Identify which cell holds the provided text, then report its [X, Y] central coordinate. 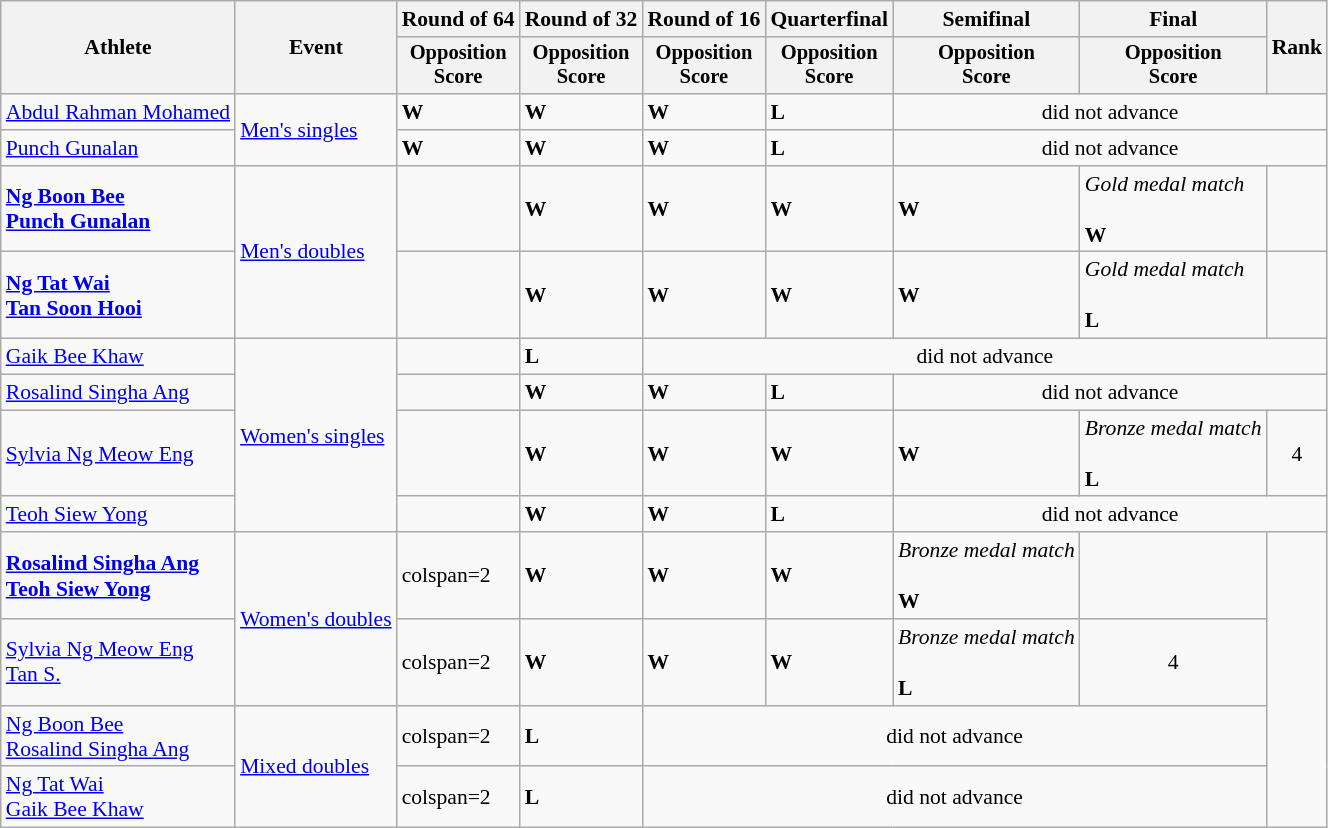
Round of 64 [458, 19]
Ng Boon BeePunch Gunalan [118, 210]
Rank [1298, 48]
Bronze medal matchW [986, 576]
Women's doubles [316, 618]
Quarterfinal [829, 19]
Rosalind Singha AngTeoh Siew Yong [118, 576]
Gold medal matchL [1174, 296]
Rosalind Singha Ang [118, 393]
Men's singles [316, 130]
Punch Gunalan [118, 148]
Ng Tat WaiTan Soon Hooi [118, 296]
Sylvia Ng Meow Eng [118, 454]
Ng Tat WaiGaik Bee Khaw [118, 798]
Teoh Siew Yong [118, 515]
Gold medal matchW [1174, 210]
Women's singles [316, 436]
Round of 16 [704, 19]
Round of 32 [582, 19]
Sylvia Ng Meow EngTan S. [118, 662]
Athlete [118, 48]
Semifinal [986, 19]
Men's doubles [316, 252]
Mixed doubles [316, 767]
Event [316, 48]
Final [1174, 19]
Abdul Rahman Mohamed [118, 112]
Ng Boon BeeRosalind Singha Ang [118, 736]
Gaik Bee Khaw [118, 357]
